Capture the cell that displays the provided text and extract its [x, y] central coordinate. 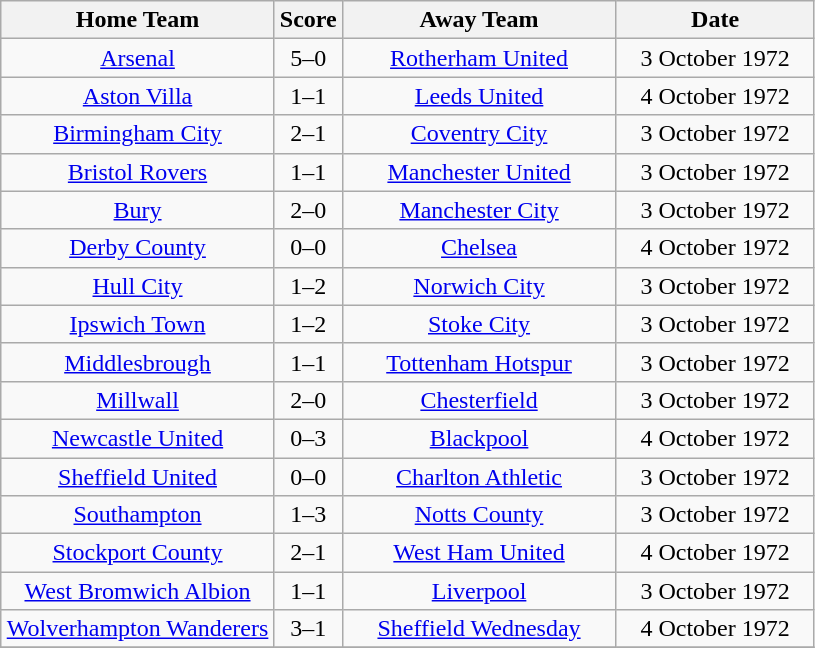
West Bromwich Albion [138, 591]
Score [308, 20]
Date [716, 20]
Notts County [479, 515]
Wolverhampton Wanderers [138, 629]
Middlesbrough [138, 362]
Bristol Rovers [138, 172]
Charlton Athletic [479, 477]
3–1 [308, 629]
Liverpool [479, 591]
Leeds United [479, 96]
Blackpool [479, 438]
Sheffield United [138, 477]
1–3 [308, 515]
Coventry City [479, 134]
Derby County [138, 248]
Birmingham City [138, 134]
Away Team [479, 20]
Hull City [138, 286]
Home Team [138, 20]
5–0 [308, 58]
Manchester United [479, 172]
Chesterfield [479, 400]
Rotherham United [479, 58]
Sheffield Wednesday [479, 629]
0–3 [308, 438]
Stoke City [479, 324]
Norwich City [479, 286]
Stockport County [138, 553]
Newcastle United [138, 438]
Arsenal [138, 58]
Ipswich Town [138, 324]
Tottenham Hotspur [479, 362]
Chelsea [479, 248]
Millwall [138, 400]
Bury [138, 210]
Manchester City [479, 210]
Southampton [138, 515]
Aston Villa [138, 96]
West Ham United [479, 553]
